Scan for the cell matching the given text and deliver its [x, y] coordinate at center. 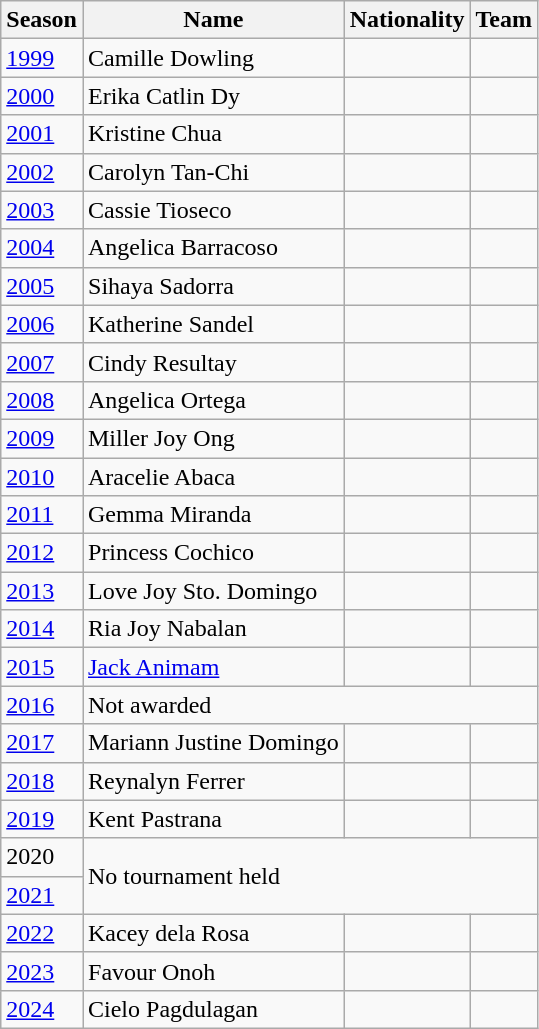
No tournament held [310, 876]
Reynalyn Ferrer [213, 781]
Kacey dela Rosa [213, 933]
Princess Cochico [213, 553]
Cindy Resultay [213, 362]
Nationality [407, 20]
Season [42, 20]
Katherine Sandel [213, 324]
2018 [42, 781]
2008 [42, 400]
Love Joy Sto. Domingo [213, 591]
Jack Animam [213, 667]
Favour Onoh [213, 971]
2001 [42, 134]
2004 [42, 248]
Kent Pastrana [213, 819]
Carolyn Tan-Chi [213, 172]
Angelica Ortega [213, 400]
Mariann Justine Domingo [213, 743]
2013 [42, 591]
2024 [42, 1009]
Cielo Pagdulagan [213, 1009]
2002 [42, 172]
2021 [42, 895]
2023 [42, 971]
1999 [42, 58]
2000 [42, 96]
2017 [42, 743]
Erika Catlin Dy [213, 96]
2010 [42, 477]
Team [504, 20]
2015 [42, 667]
Gemma Miranda [213, 515]
Name [213, 20]
2003 [42, 210]
2022 [42, 933]
Ria Joy Nabalan [213, 629]
2016 [42, 705]
2011 [42, 515]
2006 [42, 324]
Miller Joy Ong [213, 438]
Aracelie Abaca [213, 477]
2019 [42, 819]
Not awarded [310, 705]
Camille Dowling [213, 58]
2007 [42, 362]
2012 [42, 553]
Kristine Chua [213, 134]
2014 [42, 629]
2005 [42, 286]
2009 [42, 438]
Cassie Tioseco [213, 210]
Angelica Barracoso [213, 248]
Sihaya Sadorra [213, 286]
2020 [42, 857]
